For the text-containing cell, return its midpoint in [X, Y] coordinate format. 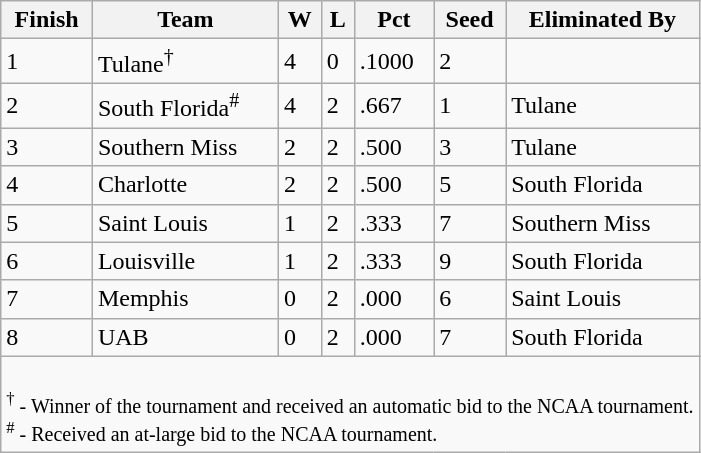
Tulane† [185, 62]
9 [470, 261]
Eliminated By [602, 20]
Seed [470, 20]
† - Winner of the tournament and received an automatic bid to the NCAA tournament. # - Received an at-large bid to the NCAA tournament. [350, 404]
Finish [47, 20]
.1000 [394, 62]
Louisville [185, 261]
8 [47, 337]
UAB [185, 337]
Charlotte [185, 185]
Pct [394, 20]
.667 [394, 106]
Memphis [185, 299]
South Florida# [185, 106]
W [300, 20]
Team [185, 20]
L [338, 20]
